Identify which cell holds the provided text, then report its (X, Y) central coordinate. 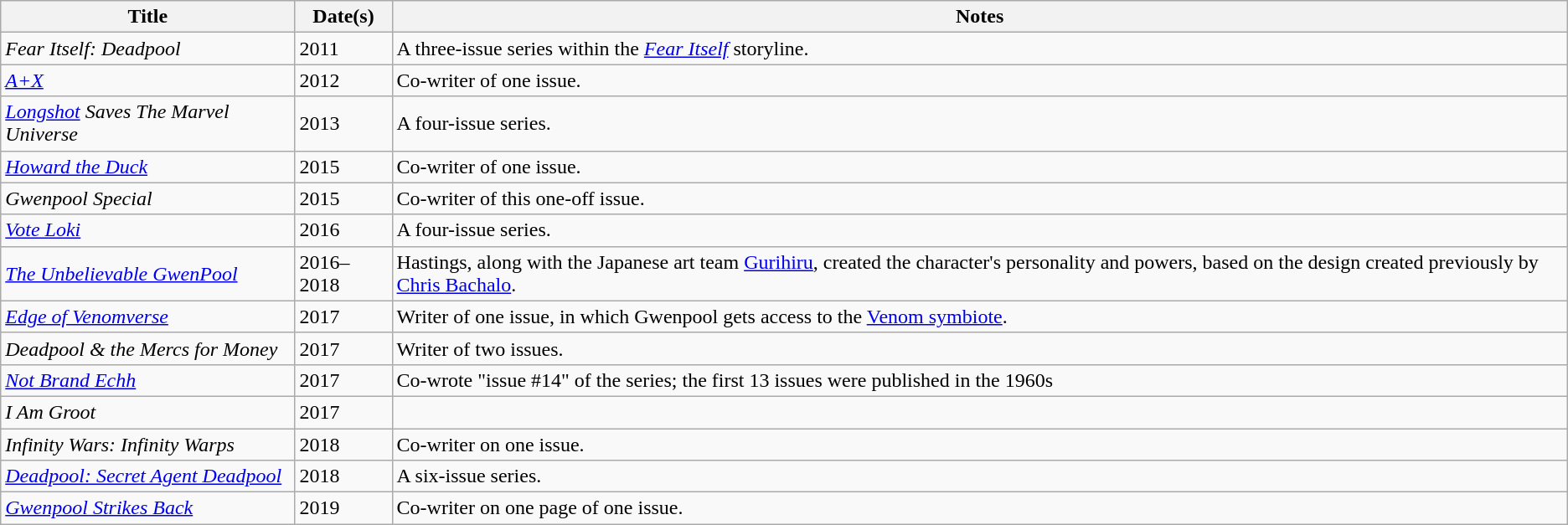
Co-writer on one page of one issue. (980, 508)
Howard the Duck (147, 167)
The Unbelievable GwenPool (147, 273)
Deadpool & the Mercs for Money (147, 348)
Date(s) (343, 17)
2019 (343, 508)
A+X (147, 80)
Not Brand Echh (147, 380)
Co-writer of this one-off issue. (980, 198)
Writer of one issue, in which Gwenpool gets access to the Venom symbiote. (980, 317)
I Am Groot (147, 412)
A six-issue series. (980, 476)
2013 (343, 124)
Infinity Wars: Infinity Warps (147, 445)
Longshot Saves The Marvel Universe (147, 124)
Co-writer on one issue. (980, 445)
Deadpool: Secret Agent Deadpool (147, 476)
Title (147, 17)
Edge of Venomverse (147, 317)
2016 (343, 230)
A three-issue series within the Fear Itself storyline. (980, 49)
2012 (343, 80)
Fear Itself: Deadpool (147, 49)
2011 (343, 49)
Co-wrote "issue #14" of the series; the first 13 issues were published in the 1960s (980, 380)
Vote Loki (147, 230)
2016–2018 (343, 273)
Notes (980, 17)
Gwenpool Special (147, 198)
Gwenpool Strikes Back (147, 508)
Writer of two issues. (980, 348)
